Provide the [x, y] coordinate of the cell's center where the given text is located.  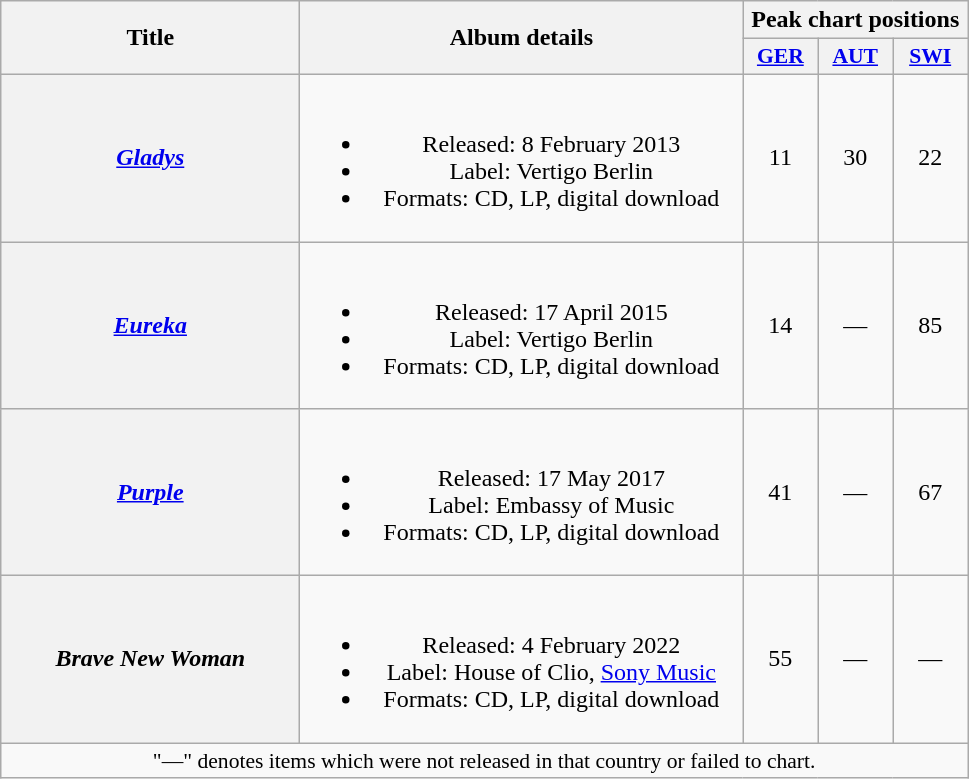
55 [780, 660]
Released: 8 February 2013Label: Vertigo BerlinFormats: CD, LP, digital download [522, 158]
Brave New Woman [150, 660]
30 [856, 158]
Released: 17 May 2017Label: Embassy of MusicFormats: CD, LP, digital download [522, 492]
Released: 4 February 2022Label: House of Clio, Sony MusicFormats: CD, LP, digital download [522, 660]
41 [780, 492]
Gladys [150, 158]
11 [780, 158]
Title [150, 38]
85 [930, 326]
Eureka [150, 326]
67 [930, 492]
AUT [856, 57]
"—" denotes items which were not released in that country or failed to chart. [484, 761]
GER [780, 57]
Album details [522, 38]
14 [780, 326]
Peak chart positions [856, 20]
SWI [930, 57]
22 [930, 158]
Released: 17 April 2015Label: Vertigo BerlinFormats: CD, LP, digital download [522, 326]
Purple [150, 492]
